Extract the [X, Y] coordinate from the center of the cell holding the provided text.  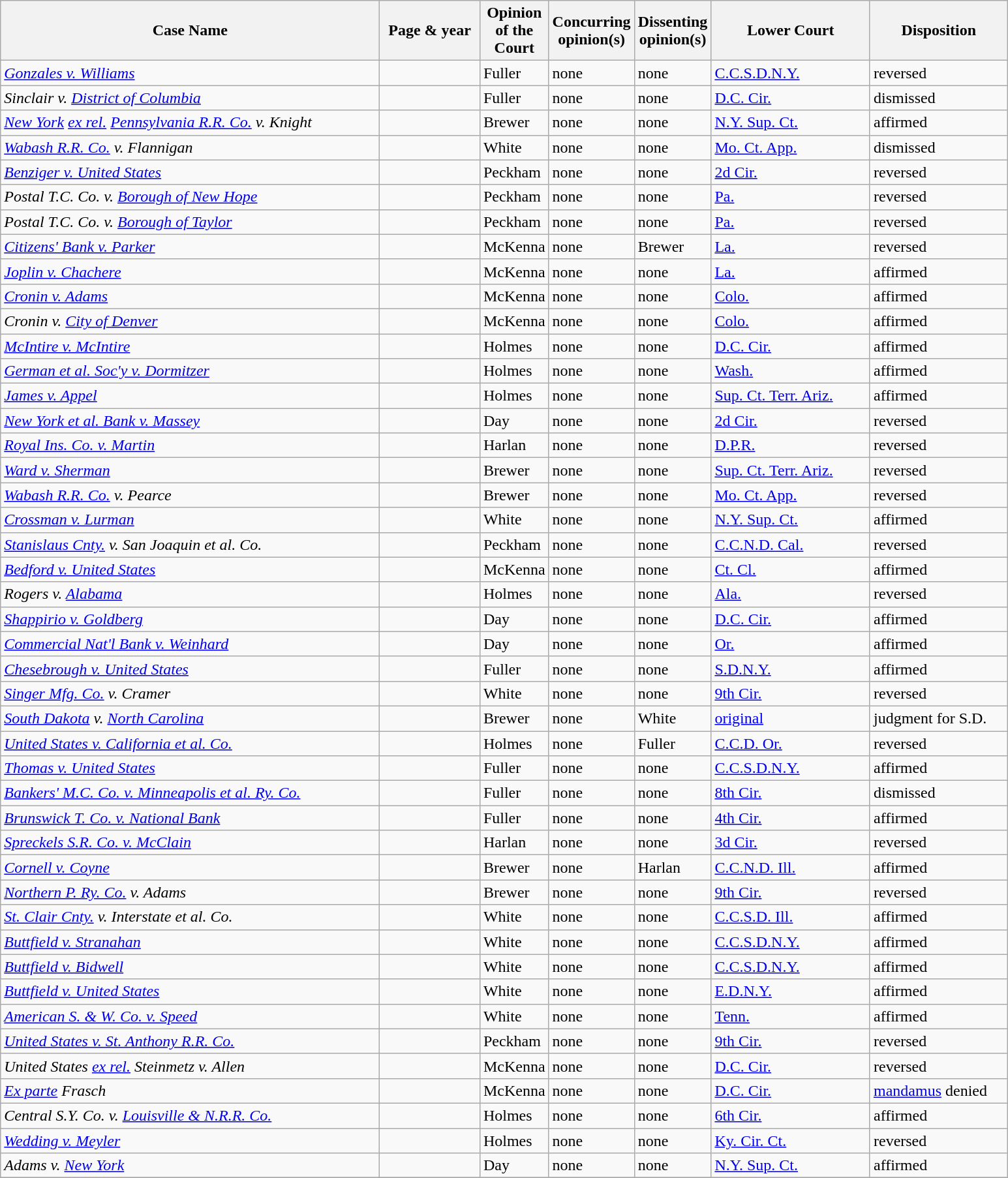
Buttfield v. Stranahan [191, 942]
Page & year [430, 31]
Benziger v. United States [191, 172]
Stanislaus Cnty. v. San Joaquin et al. Co. [191, 545]
Wabash R.R. Co. v. Flannigan [191, 147]
Ct. Cl. [791, 569]
McIntire v. McIntire [191, 346]
C.C.D. Or. [791, 743]
Ex parte Frasch [191, 1091]
C.C.S.D. Ill. [791, 917]
United States v. St. Anthony R.R. Co. [191, 1041]
Commercial Nat'l Bank v. Weinhard [191, 644]
Singer Mfg. Co. v. Cramer [191, 693]
4th Cir. [791, 818]
3d Cir. [791, 843]
Dissenting opinion(s) [673, 31]
Shappirio v. Goldberg [191, 619]
6th Cir. [791, 1115]
Or. [791, 644]
D.P.R. [791, 446]
judgment for S.D. [938, 718]
Postal T.C. Co. v. Borough of Taylor [191, 222]
South Dakota v. North Carolina [191, 718]
Disposition [938, 31]
Thomas v. United States [191, 768]
Citizens' Bank v. Parker [191, 247]
Northern P. Ry. Co. v. Adams [191, 892]
Chesebrough v. United States [191, 669]
Concurring opinion(s) [591, 31]
C.C.N.D. Ill. [791, 868]
Cornell v. Coyne [191, 868]
Tenn. [791, 1016]
Wash. [791, 371]
8th Cir. [791, 793]
mandamus denied [938, 1091]
original [791, 718]
C.C.N.D. Cal. [791, 545]
E.D.N.Y. [791, 991]
Bankers' M.C. Co. v. Minneapolis et al. Ry. Co. [191, 793]
Buttfield v. Bidwell [191, 967]
United States v. California et al. Co. [191, 743]
Ward v. Sherman [191, 470]
Case Name [191, 31]
St. Clair Cnty. v. Interstate et al. Co. [191, 917]
Lower Court [791, 31]
New York ex rel. Pennsylvania R.R. Co. v. Knight [191, 123]
Buttfield v. United States [191, 991]
James v. Appel [191, 396]
S.D.N.Y. [791, 669]
German et al. Soc'y v. Dormitzer [191, 371]
Opinion of the Court [514, 31]
Joplin v. Chachere [191, 271]
Gonzales v. Williams [191, 73]
Sinclair v. District of Columbia [191, 98]
Ky. Cir. Ct. [791, 1141]
Wabash R.R. Co. v. Pearce [191, 495]
Wedding v. Meyler [191, 1141]
United States ex rel. Steinmetz v. Allen [191, 1066]
Cronin v. Adams [191, 296]
Adams v. New York [191, 1166]
Cronin v. City of Denver [191, 321]
Spreckels S.R. Co. v. McClain [191, 843]
Central S.Y. Co. v. Louisville & N.R.R. Co. [191, 1115]
Postal T.C. Co. v. Borough of New Hope [191, 197]
Rogers v. Alabama [191, 594]
New York et al. Bank v. Massey [191, 421]
Bedford v. United States [191, 569]
Crossman v. Lurman [191, 520]
Royal Ins. Co. v. Martin [191, 446]
Brunswick T. Co. v. National Bank [191, 818]
Ala. [791, 594]
American S. & W. Co. v. Speed [191, 1016]
